Identify which cell holds the provided text, then report its (x, y) central coordinate. 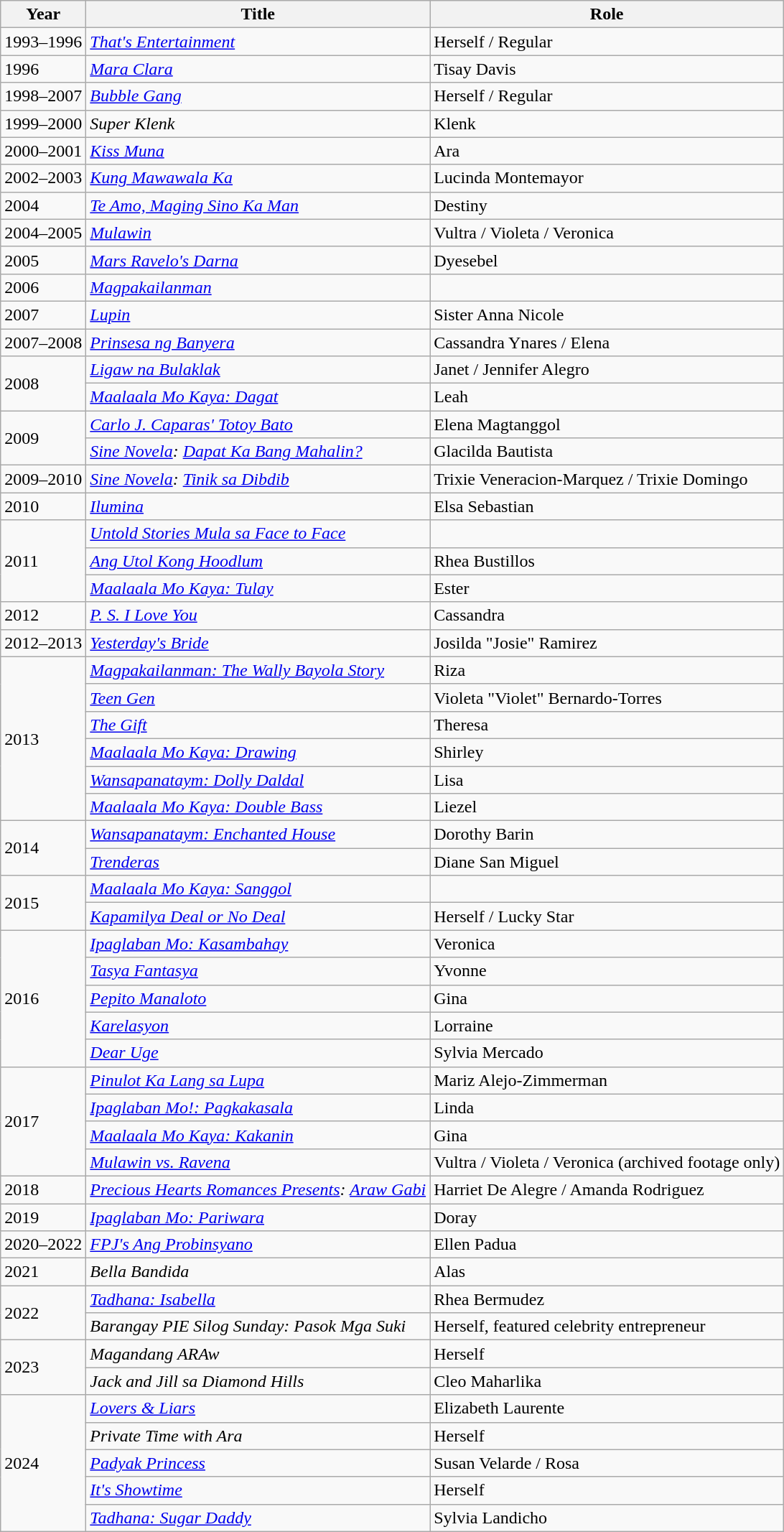
Lorraine (607, 1026)
2007 (43, 315)
Linda (607, 1108)
2006 (43, 287)
Cassandra (607, 616)
2018 (43, 1189)
Te Amo, Maging Sino Ka Man (258, 205)
Lovers & Liars (258, 1408)
Glacilda Bautista (607, 452)
Ipaglaban Mo: Pariwara (258, 1217)
2002–2003 (43, 178)
Super Klenk (258, 124)
2013 (43, 738)
Mulawin (258, 233)
Klenk (607, 124)
Magandang ARAw (258, 1354)
It's Showtime (258, 1490)
Harriet De Alegre / Amanda Rodriguez (607, 1189)
Barangay PIE Silog Sunday: Pasok Mga Suki (258, 1327)
2005 (43, 260)
Ilumina (258, 506)
Trenderas (258, 862)
Carlo J. Caparas' Totoy Bato (258, 424)
Josilda "Josie" Ramirez (607, 643)
Yvonne (607, 971)
Tasya Fantasya (258, 971)
1996 (43, 69)
Liezel (607, 807)
Year (43, 14)
Alas (607, 1272)
2012–2013 (43, 643)
2011 (43, 561)
Veronica (607, 944)
Maalaala Mo Kaya: Kakanin (258, 1135)
Kapamilya Deal or No Deal (258, 916)
Tadhana: Sugar Daddy (258, 1518)
Precious Hearts Romances Presents: Araw Gabi (258, 1189)
Tadhana: Isabella (258, 1299)
The Gift (258, 725)
Ipaglaban Mo!: Pagkakasala (258, 1108)
Janet / Jennifer Alegro (607, 370)
Rhea Bermudez (607, 1299)
Dyesebel (607, 260)
Yesterday's Bride (258, 643)
Cassandra Ynares / Elena (607, 343)
Mariz Alejo-Zimmerman (607, 1080)
Violeta "Violet" Bernardo-Torres (607, 697)
1993–1996 (43, 42)
Elena Magtanggol (607, 424)
Susan Velarde / Rosa (607, 1463)
P. S. I Love You (258, 616)
Teen Gen (258, 697)
Lupin (258, 315)
Ester (607, 588)
Karelasyon (258, 1026)
Diane San Miguel (607, 862)
Bella Bandida (258, 1272)
2023 (43, 1368)
Maalaala Mo Kaya: Dagat (258, 397)
Maalaala Mo Kaya: Double Bass (258, 807)
1999–2000 (43, 124)
Mulawin vs. Ravena (258, 1162)
2009–2010 (43, 479)
Dear Uge (258, 1053)
2024 (43, 1463)
1998–2007 (43, 96)
Sister Anna Nicole (607, 315)
Lucinda Montemayor (607, 178)
2009 (43, 438)
Herself, featured celebrity entrepreneur (607, 1327)
Vultra / Violeta / Veronica (607, 233)
Maalaala Mo Kaya: Tulay (258, 588)
FPJ's Ang Probinsyano (258, 1245)
Shirley (607, 752)
Dorothy Barin (607, 835)
Pinulot Ka Lang sa Lupa (258, 1080)
Ipaglaban Mo: Kasambahay (258, 944)
2008 (43, 384)
Herself / Lucky Star (607, 916)
Ara (607, 151)
Wansapanataym: Enchanted House (258, 835)
Padyak Princess (258, 1463)
2020–2022 (43, 1245)
2015 (43, 903)
Vultra / Violeta / Veronica (archived footage only) (607, 1162)
2019 (43, 1217)
Rhea Bustillos (607, 561)
Magpakailanman: The Wally Bayola Story (258, 670)
Theresa (607, 725)
Kung Mawawala Ka (258, 178)
Ang Utol Kong Hoodlum (258, 561)
Title (258, 14)
Bubble Gang (258, 96)
Cleo Maharlika (607, 1381)
Prinsesa ng Banyera (258, 343)
Doray (607, 1217)
Private Time with Ara (258, 1436)
Untold Stories Mula sa Face to Face (258, 534)
Elsa Sebastian (607, 506)
Mars Ravelo's Darna (258, 260)
Role (607, 14)
2012 (43, 616)
Ligaw na Bulaklak (258, 370)
Elizabeth Laurente (607, 1408)
Maalaala Mo Kaya: Drawing (258, 752)
2016 (43, 998)
Trixie Veneracion-Marquez / Trixie Domingo (607, 479)
2017 (43, 1121)
Sylvia Landicho (607, 1518)
2007–2008 (43, 343)
Ellen Padua (607, 1245)
Sine Novela: Dapat Ka Bang Mahalin? (258, 452)
Sine Novela: Tinik sa Dibdib (258, 479)
Destiny (607, 205)
Kiss Muna (258, 151)
2014 (43, 848)
2000–2001 (43, 151)
Wansapanataym: Dolly Daldal (258, 779)
2004 (43, 205)
Riza (607, 670)
Pepito Manaloto (258, 998)
Lisa (607, 779)
Leah (607, 397)
2021 (43, 1272)
That's Entertainment (258, 42)
2010 (43, 506)
Tisay Davis (607, 69)
2004–2005 (43, 233)
Maalaala Mo Kaya: Sanggol (258, 889)
2022 (43, 1313)
Sylvia Mercado (607, 1053)
Jack and Jill sa Diamond Hills (258, 1381)
Mara Clara (258, 69)
Magpakailanman (258, 287)
